Determine the (x, y) coordinate at the center of the cell enclosing the given text.  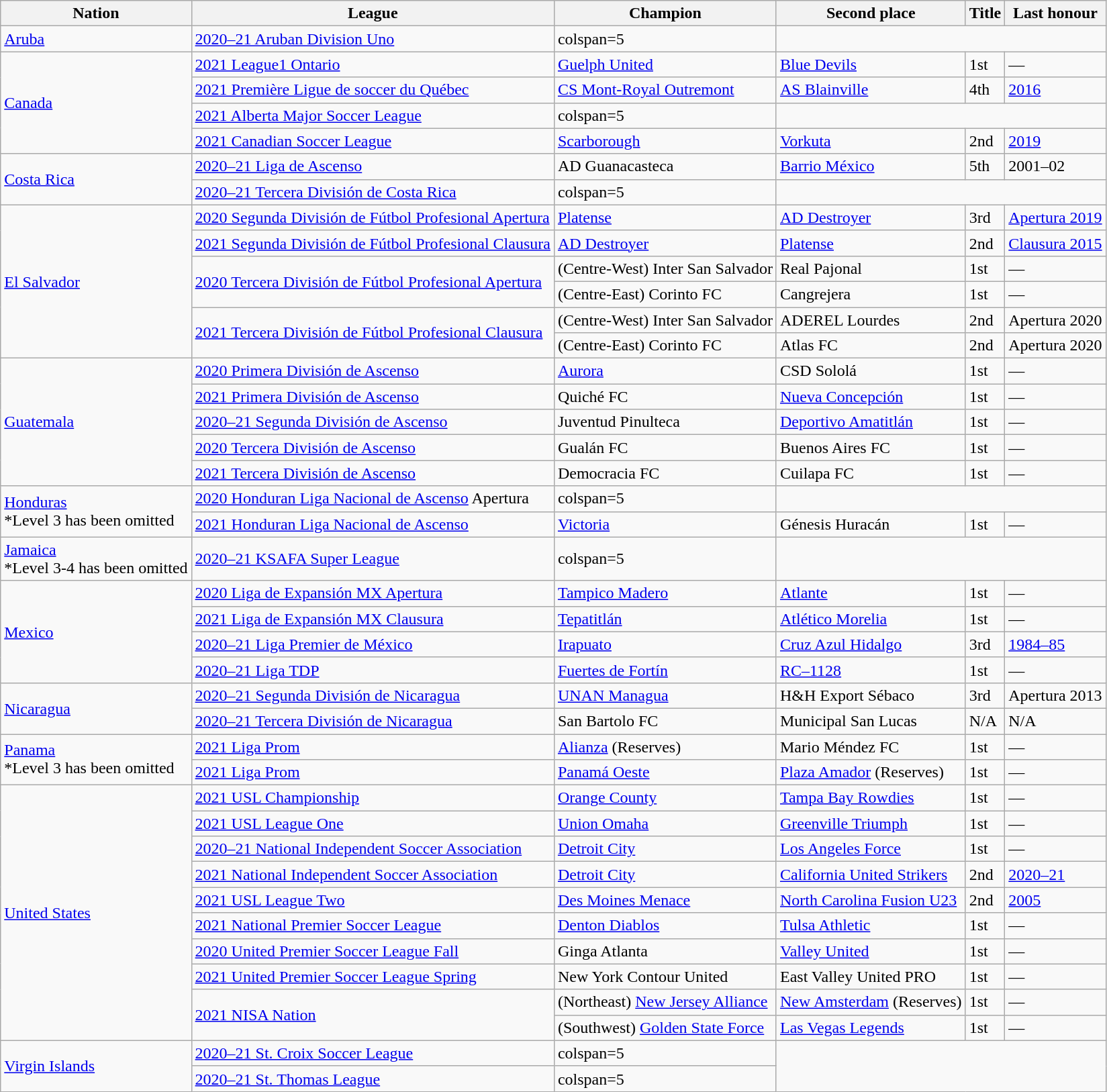
Aruba (96, 39)
Greenville Triumph (871, 824)
California United Strikers (871, 875)
New York Contour United (665, 977)
2021 Canadian Soccer League (373, 141)
ADEREL Lourdes (871, 320)
Cuilapa FC (871, 473)
2020 Liga de Expansión MX Apertura (373, 593)
AS Blainville (871, 90)
2020 Segunda División de Fútbol Profesional Apertura (373, 217)
Plaza Amador (Reserves) (871, 773)
2021 League1 Ontario (373, 64)
Buenos Aires FC (871, 448)
Blue Devils (871, 64)
2020–21 Tercera División de Costa Rica (373, 192)
Costa Rica (96, 179)
2021 USL League One (373, 824)
2020–21 KSAFA Super League (373, 558)
Irapuato (665, 644)
2021 Tercera División de Fútbol Profesional Clausura (373, 333)
(Northeast) New Jersey Alliance (665, 1002)
Des Moines Menace (665, 900)
Atlante (871, 593)
Municipal San Lucas (871, 721)
(Southwest) Golden State Force (665, 1028)
San Bartolo FC (665, 721)
2021 Alberta Major Soccer League (373, 115)
Deportivo Amatitlán (871, 422)
2020–21 Segunda División de Nicaragua (373, 695)
Apertura 2019 (1055, 217)
2020–21 St. Croix Soccer League (373, 1053)
Victoria (665, 524)
Jamaica *Level 3-4 has been omitted (96, 558)
CS Mont-Royal Outremont (665, 90)
2020–21 Aruban Division Uno (373, 39)
Cruz Azul Hidalgo (871, 644)
Guelph United (665, 64)
Real Pajonal (871, 268)
2020–21 St. Thomas League (373, 1079)
Mario Méndez FC (871, 747)
Clausura 2015 (1055, 243)
2021 Liga de Expansión MX Clausura (373, 619)
Barrio México (871, 166)
Panamá Oeste (665, 773)
2021 Tercera División de Ascenso (373, 473)
Fuertes de Fortín (665, 670)
2021 USL League Two (373, 900)
2005 (1055, 900)
Los Angeles Force (871, 849)
2001–02 (1055, 166)
2020–21 National Independent Soccer Association (373, 849)
2021 National Independent Soccer Association (373, 875)
Apertura 2013 (1055, 695)
Ginga Atlanta (665, 951)
2020–21 (1055, 875)
Alianza (Reserves) (665, 747)
2020 Tercera División de Fútbol Profesional Apertura (373, 281)
Guatemala (96, 422)
Champion (665, 13)
CSD Sololá (871, 371)
Nueva Concepción (871, 397)
Aurora (665, 371)
Panama *Level 3 has been omitted (96, 760)
Orange County (665, 798)
Title (985, 13)
League (373, 13)
Cangrejera (871, 294)
RC–1128 (871, 670)
Canada (96, 103)
Virgin Islands (96, 1066)
2020–21 Liga de Ascenso (373, 166)
Valley United (871, 951)
2019 (1055, 141)
2020–21 Liga TDP (373, 670)
Nicaragua (96, 708)
Quiché FC (665, 397)
2020 Tercera División de Ascenso (373, 448)
H&H Export Sébaco (871, 695)
Génesis Huracán (871, 524)
Tampico Madero (665, 593)
Tepatitlán (665, 619)
2021 National Premier Soccer League (373, 926)
Second place (871, 13)
5th (985, 166)
2021 USL Championship (373, 798)
2021 Segunda División de Fútbol Profesional Clausura (373, 243)
Denton Diablos (665, 926)
Union Omaha (665, 824)
Nation (96, 13)
AD Guanacasteca (665, 166)
North Carolina Fusion U23 (871, 900)
East Valley United PRO (871, 977)
2020 United Premier Soccer League Fall (373, 951)
Atlas FC (871, 346)
Honduras *Level 3 has been omitted (96, 511)
2021 Primera División de Ascenso (373, 397)
Tampa Bay Rowdies (871, 798)
Las Vegas Legends (871, 1028)
2020 Primera División de Ascenso (373, 371)
Democracia FC (665, 473)
Vorkuta (871, 141)
2020–21 Segunda División de Ascenso (373, 422)
2021 Première Ligue de soccer du Québec (373, 90)
2021 United Premier Soccer League Spring (373, 977)
2020–21 Liga Premier de México (373, 644)
United States (96, 913)
2020–21 Tercera División de Nicaragua (373, 721)
Tulsa Athletic (871, 926)
2021 Honduran Liga Nacional de Ascenso (373, 524)
2021 NISA Nation (373, 1015)
1984–85 (1055, 644)
El Salvador (96, 281)
Juventud Pinulteca (665, 422)
New Amsterdam (Reserves) (871, 1002)
Scarborough (665, 141)
Mexico (96, 632)
Atlético Morelia (871, 619)
UNAN Managua (665, 695)
Gualán FC (665, 448)
Last honour (1055, 13)
2020 Honduran Liga Nacional de Ascenso Apertura (373, 499)
4th (985, 90)
2016 (1055, 90)
